Return the [X, Y] coordinate for the center point of the cell that contains the specified text.  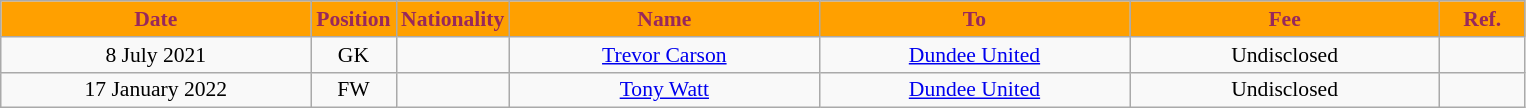
8 July 2021 [156, 55]
Date [156, 19]
17 January 2022 [156, 90]
Tony Watt [664, 90]
Position [354, 19]
Nationality [452, 19]
GK [354, 55]
Fee [1285, 19]
Ref. [1482, 19]
To [974, 19]
FW [354, 90]
Trevor Carson [664, 55]
Name [664, 19]
